Scan for the cell matching the given text and deliver its [x, y] coordinate at center. 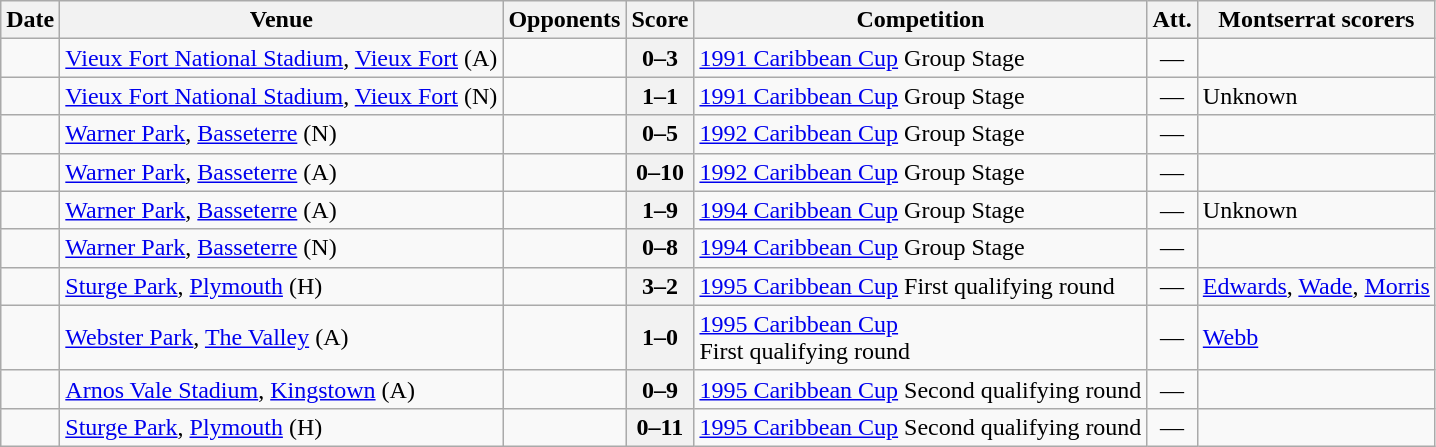
Edwards, Wade, Morris [1316, 286]
0–11 [660, 427]
Competition [920, 20]
Vieux Fort National Stadium, Vieux Fort (A) [282, 58]
0–8 [660, 248]
Webster Park, The Valley (A) [282, 338]
0–9 [660, 389]
Webb [1316, 338]
3–2 [660, 286]
Att. [1172, 20]
Vieux Fort National Stadium, Vieux Fort (N) [282, 96]
0–10 [660, 172]
1995 Caribbean Cup First qualifying round [920, 286]
Venue [282, 20]
0–3 [660, 58]
Montserrat scorers [1316, 20]
1–1 [660, 96]
1–0 [660, 338]
Date [30, 20]
Score [660, 20]
Arnos Vale Stadium, Kingstown (A) [282, 389]
1–9 [660, 210]
1995 Caribbean CupFirst qualifying round [920, 338]
0–5 [660, 134]
Opponents [564, 20]
